Scan for the cell matching the given text and deliver its (x, y) coordinate at center. 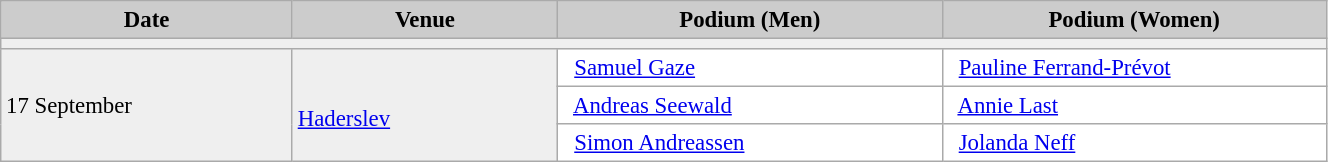
17 September (147, 106)
Annie Last (1134, 106)
Simon Andreassen (750, 143)
Jolanda Neff (1134, 143)
Haderslev (424, 106)
Andreas Seewald (750, 106)
Venue (424, 20)
Samuel Gaze (750, 68)
Podium (Women) (1134, 20)
Pauline Ferrand-Prévot (1134, 68)
Podium (Men) (750, 20)
Date (147, 20)
